Extract the [x, y] coordinate from the center of the cell holding the provided text.  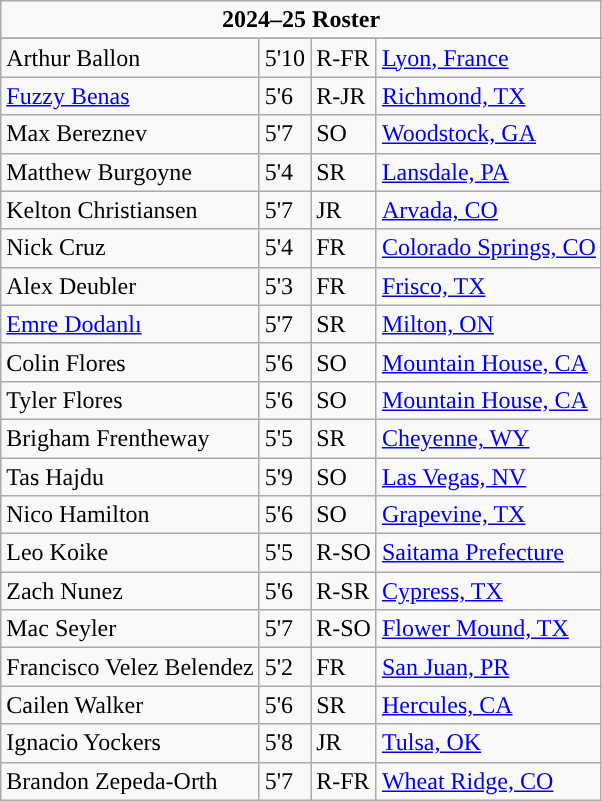
Lyon, France [488, 58]
Cheyenne, WY [488, 438]
San Juan, PR [488, 667]
Saitama Prefecture [488, 553]
Colorado Springs, CO [488, 248]
2024–25 Roster [302, 20]
Colin Flores [130, 362]
Las Vegas, NV [488, 477]
5'2 [284, 667]
5'9 [284, 477]
Emre Dodanlı [130, 324]
5'3 [284, 286]
Cailen Walker [130, 705]
Richmond, TX [488, 96]
Matthew Burgoyne [130, 172]
Brigham Frentheway [130, 438]
Flower Mound, TX [488, 629]
Zach Nunez [130, 591]
Max Bereznev [130, 134]
Nico Hamilton [130, 515]
Brandon Zepeda-Orth [130, 781]
Nick Cruz [130, 248]
Arvada, CO [488, 210]
Fuzzy Benas [130, 96]
Tulsa, OK [488, 743]
Alex Deubler [130, 286]
Tas Hajdu [130, 477]
Wheat Ridge, CO [488, 781]
5'8 [284, 743]
R-SR [344, 591]
Mac Seyler [130, 629]
Kelton Christiansen [130, 210]
Ignacio Yockers [130, 743]
Leo Koike [130, 553]
Hercules, CA [488, 705]
Frisco, TX [488, 286]
Tyler Flores [130, 400]
5'10 [284, 58]
R-JR [344, 96]
Milton, ON [488, 324]
Francisco Velez Belendez [130, 667]
Woodstock, GA [488, 134]
Lansdale, PA [488, 172]
Cypress, TX [488, 591]
Grapevine, TX [488, 515]
Arthur Ballon [130, 58]
